Extract the [x, y] coordinate from the center of the cell holding the provided text.  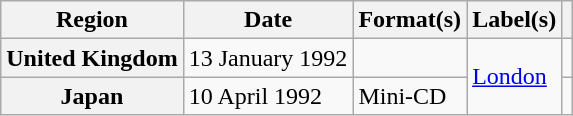
Format(s) [410, 20]
Japan [92, 96]
Mini-CD [410, 96]
Region [92, 20]
United Kingdom [92, 58]
London [514, 77]
Label(s) [514, 20]
Date [268, 20]
10 April 1992 [268, 96]
13 January 1992 [268, 58]
